Provide the (x, y) coordinate of the cell's center where the given text is located.  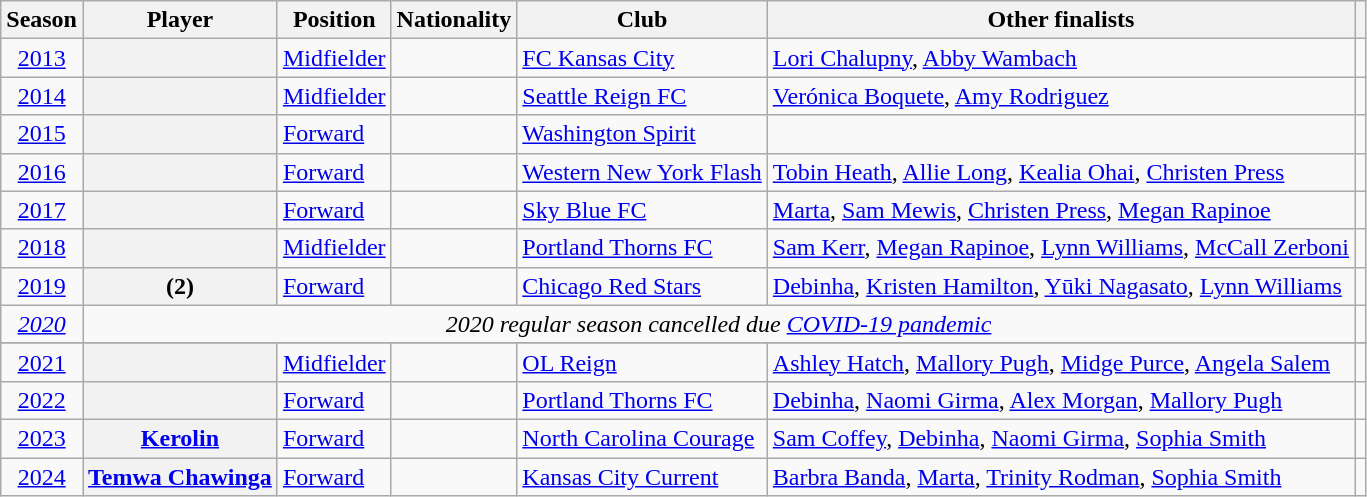
2014 (42, 96)
Kerolin (180, 438)
2023 (42, 438)
(2) (180, 286)
Club (642, 20)
2013 (42, 58)
Sam Kerr, Megan Rapinoe, Lynn Williams, McCall Zerboni (1060, 248)
FC Kansas City (642, 58)
Temwa Chawinga (180, 477)
Kansas City Current (642, 477)
Debinha, Kristen Hamilton, Yūki Nagasato, Lynn Williams (1060, 286)
2017 (42, 210)
Chicago Red Stars (642, 286)
Verónica Boquete, Amy Rodriguez (1060, 96)
Player (180, 20)
Western New York Flash (642, 172)
Nationality (454, 20)
Barbra Banda, Marta, Trinity Rodman, Sophia Smith (1060, 477)
2015 (42, 134)
OL Reign (642, 362)
Tobin Heath, Allie Long, Kealia Ohai, Christen Press (1060, 172)
2021 (42, 362)
2020 (42, 324)
North Carolina Courage (642, 438)
2019 (42, 286)
Sky Blue FC (642, 210)
Ashley Hatch, Mallory Pugh, Midge Purce, Angela Salem (1060, 362)
Season (42, 20)
Position (334, 20)
2022 (42, 400)
Other finalists (1060, 20)
Debinha, Naomi Girma, Alex Morgan, Mallory Pugh (1060, 400)
Marta, Sam Mewis, Christen Press, Megan Rapinoe (1060, 210)
2024 (42, 477)
2018 (42, 248)
2020 regular season cancelled due COVID-19 pandemic (718, 324)
Sam Coffey, Debinha, Naomi Girma, Sophia Smith (1060, 438)
Seattle Reign FC (642, 96)
Lori Chalupny, Abby Wambach (1060, 58)
2016 (42, 172)
Washington Spirit (642, 134)
